Scan for the cell matching the given text and deliver its (x, y) coordinate at center. 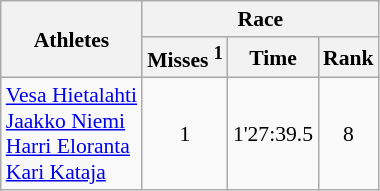
1'27:39.5 (273, 134)
Time (273, 58)
Rank (348, 58)
Athletes (72, 40)
Vesa HietalahtiJaakko NiemiHarri ElorantaKari Kataja (72, 134)
8 (348, 134)
1 (185, 134)
Race (260, 19)
Misses 1 (185, 58)
